Return the [X, Y] coordinate for the center point of the cell that contains the specified text.  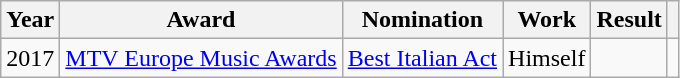
Award [201, 20]
Nomination [422, 20]
Himself [547, 58]
Work [547, 20]
2017 [30, 58]
Best Italian Act [422, 58]
Year [30, 20]
Result [629, 20]
MTV Europe Music Awards [201, 58]
